Scan for the cell matching the given text and deliver its (X, Y) coordinate at center. 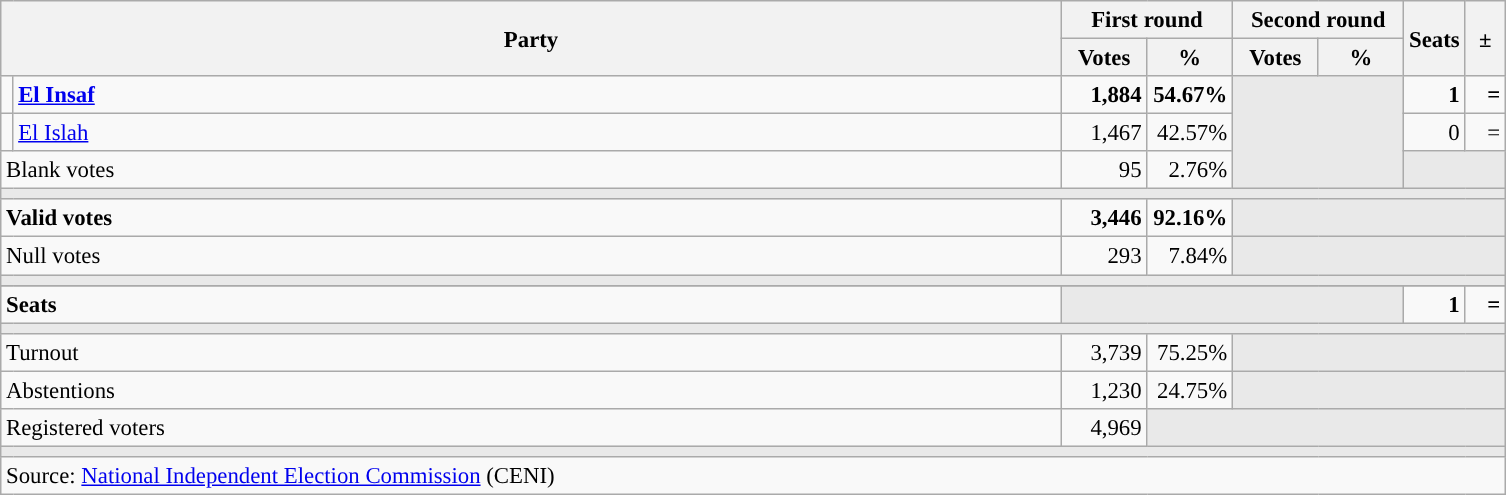
± (1486, 38)
0 (1434, 133)
Turnout (532, 352)
Registered voters (532, 428)
1,884 (1104, 95)
First round (1146, 20)
54.67% (1190, 95)
Valid votes (532, 219)
El Islah (537, 133)
42.57% (1190, 133)
24.75% (1190, 390)
3,739 (1104, 352)
Blank votes (532, 170)
95 (1104, 170)
El Insaf (537, 95)
92.16% (1190, 219)
1,467 (1104, 133)
1,230 (1104, 390)
7.84% (1190, 256)
Null votes (532, 256)
293 (1104, 256)
2.76% (1190, 170)
3,446 (1104, 219)
75.25% (1190, 352)
4,969 (1104, 428)
Abstentions (532, 390)
Party (532, 38)
Second round (1318, 20)
Source: National Independent Election Commission (CENI) (754, 476)
